Capture the cell that displays the provided text and extract its (X, Y) central coordinate. 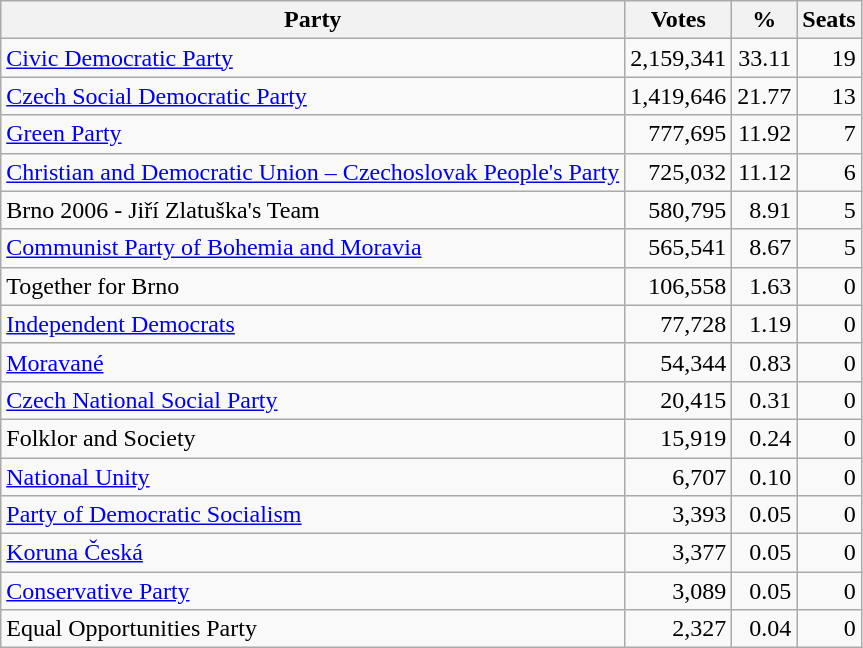
0.04 (764, 629)
Moravané (313, 362)
Brno 2006 - Jiří Zlatuška's Team (313, 210)
Christian and Democratic Union – Czechoslovak People's Party (313, 172)
National Unity (313, 477)
6,707 (678, 477)
11.92 (764, 134)
777,695 (678, 134)
Seats (829, 20)
Party (313, 20)
Votes (678, 20)
% (764, 20)
1.19 (764, 324)
Czech Social Democratic Party (313, 96)
Czech National Social Party (313, 400)
21.77 (764, 96)
13 (829, 96)
1.63 (764, 286)
725,032 (678, 172)
Communist Party of Bohemia and Moravia (313, 248)
Together for Brno (313, 286)
3,393 (678, 515)
Folklor and Society (313, 438)
33.11 (764, 58)
15,919 (678, 438)
Equal Opportunities Party (313, 629)
Green Party (313, 134)
20,415 (678, 400)
Koruna Česká (313, 553)
Party of Democratic Socialism (313, 515)
3,089 (678, 591)
2,327 (678, 629)
580,795 (678, 210)
Civic Democratic Party (313, 58)
3,377 (678, 553)
2,159,341 (678, 58)
19 (829, 58)
11.12 (764, 172)
0.31 (764, 400)
565,541 (678, 248)
54,344 (678, 362)
77,728 (678, 324)
8.67 (764, 248)
0.10 (764, 477)
6 (829, 172)
Independent Democrats (313, 324)
0.83 (764, 362)
106,558 (678, 286)
7 (829, 134)
8.91 (764, 210)
1,419,646 (678, 96)
Conservative Party (313, 591)
0.24 (764, 438)
